Return the (X, Y) coordinate for the center point of the cell that contains the specified text.  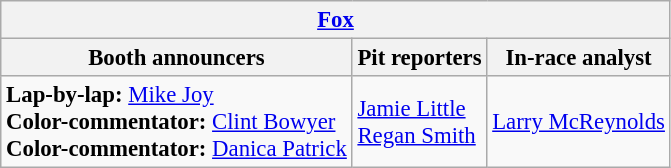
Pit reporters (420, 58)
Larry McReynolds (578, 122)
Fox (336, 20)
Booth announcers (176, 58)
Lap-by-lap: Mike JoyColor-commentator: Clint BowyerColor-commentator: Danica Patrick (176, 122)
In-race analyst (578, 58)
Jamie LittleRegan Smith (420, 122)
